Extract the [x, y] coordinate from the center of the cell holding the provided text.  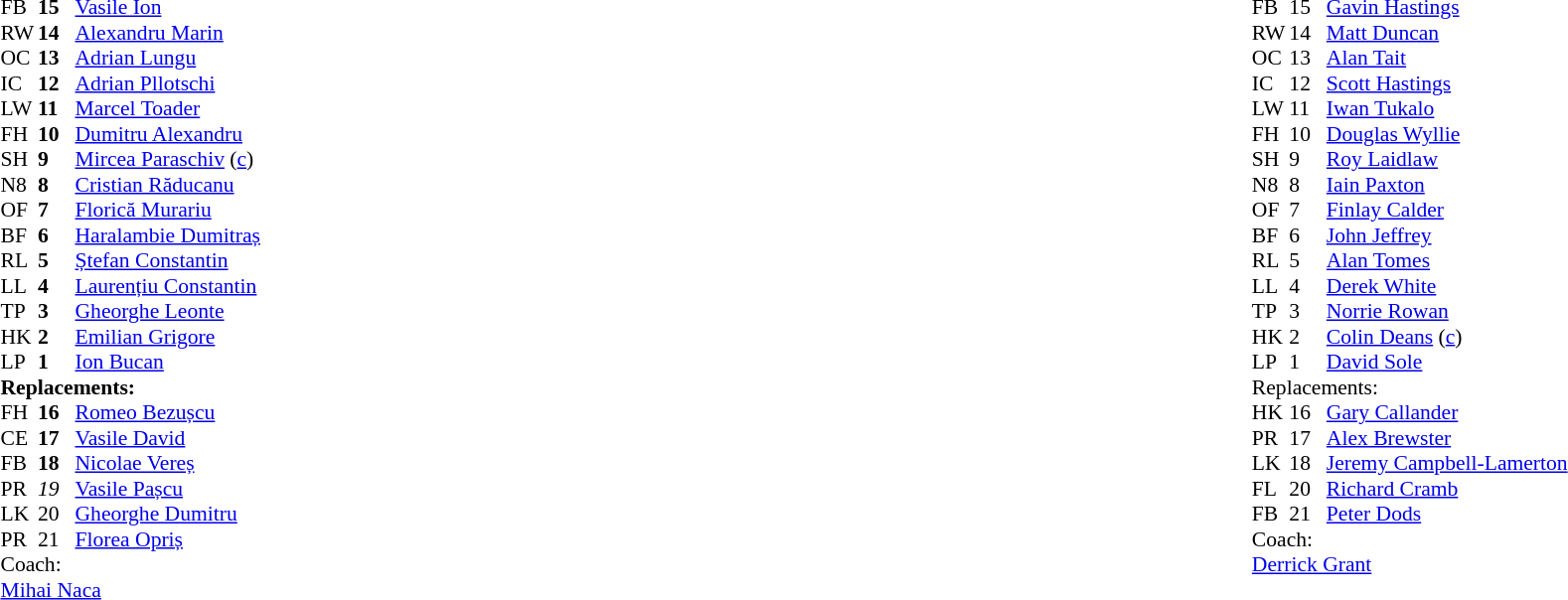
Mircea Paraschiv (c) [168, 160]
Finlay Calder [1447, 210]
Emilian Grigore [168, 337]
Vasile David [168, 438]
Haralambie Dumitraș [168, 235]
Ștefan Constantin [168, 261]
Laurențiu Constantin [168, 286]
Alan Tait [1447, 59]
Gheorghe Leonte [168, 311]
Adrian Lungu [168, 59]
Norrie Rowan [1447, 311]
Gheorghe Dumitru [168, 514]
Alex Brewster [1447, 438]
Gary Callander [1447, 412]
FL [1271, 489]
Florică Murariu [168, 210]
Iain Paxton [1447, 185]
Derrick Grant [1410, 565]
Marcel Toader [168, 108]
Romeo Bezușcu [168, 412]
Roy Laidlaw [1447, 160]
David Sole [1447, 363]
Matt Duncan [1447, 33]
Alan Tomes [1447, 261]
Adrian Pllotschi [168, 83]
19 [57, 489]
Peter Dods [1447, 514]
Jeremy Campbell-Lamerton [1447, 464]
Cristian Răducanu [168, 185]
Vasile Pașcu [168, 489]
Iwan Tukalo [1447, 108]
Richard Cramb [1447, 489]
Colin Deans (c) [1447, 337]
Nicolae Vereș [168, 464]
Scott Hastings [1447, 83]
Dumitru Alexandru [168, 134]
Douglas Wyllie [1447, 134]
Alexandru Marin [168, 33]
John Jeffrey [1447, 235]
Ion Bucan [168, 363]
CE [19, 438]
Derek White [1447, 286]
Florea Opriș [168, 539]
